Scan for the cell matching the given text and deliver its [x, y] coordinate at center. 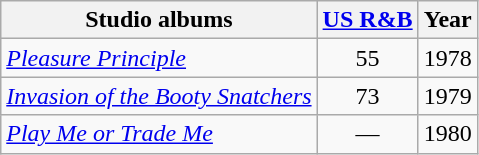
1979 [448, 96]
— [368, 134]
Studio albums [159, 20]
US R&B [368, 20]
Play Me or Trade Me [159, 134]
Year [448, 20]
Invasion of the Booty Snatchers [159, 96]
1978 [448, 58]
55 [368, 58]
73 [368, 96]
Pleasure Principle [159, 58]
1980 [448, 134]
